For the text-containing cell, return its midpoint in [X, Y] coordinate format. 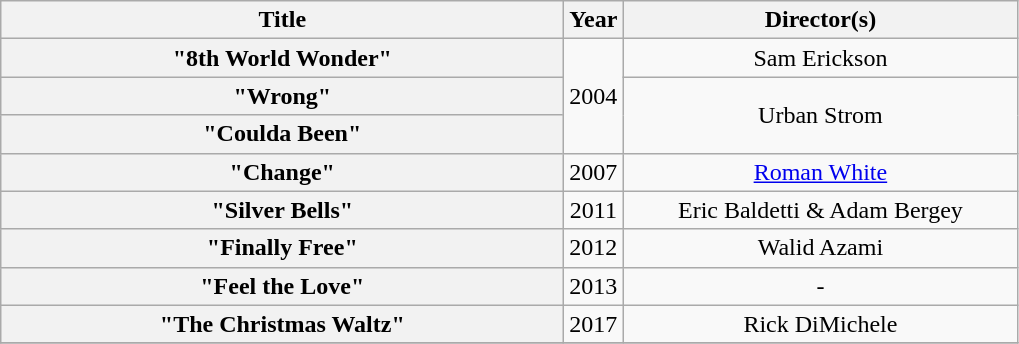
"Wrong" [282, 96]
Urban Strom [820, 115]
"The Christmas Waltz" [282, 324]
Title [282, 20]
"Finally Free" [282, 248]
Sam Erickson [820, 58]
2012 [594, 248]
2004 [594, 96]
2007 [594, 172]
"Change" [282, 172]
"Coulda Been" [282, 134]
"8th World Wonder" [282, 58]
Roman White [820, 172]
Year [594, 20]
Eric Baldetti & Adam Bergey [820, 210]
2013 [594, 286]
2011 [594, 210]
2017 [594, 324]
"Silver Bells" [282, 210]
Rick DiMichele [820, 324]
Director(s) [820, 20]
- [820, 286]
"Feel the Love" [282, 286]
Walid Azami [820, 248]
